Detect which cell encompasses the target text, then output its (x, y) center coordinate. 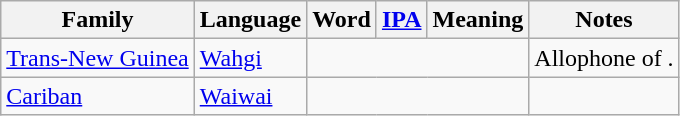
Word (342, 20)
Family (98, 20)
Allophone of . (604, 58)
Wahgi (250, 58)
IPA (402, 20)
Language (250, 20)
Trans-New Guinea (98, 58)
Waiwai (250, 96)
Meaning (478, 20)
Notes (604, 20)
Cariban (98, 96)
